Pinpoint the cell where the given text exists, returning its (x, y) midpoint coordinate. 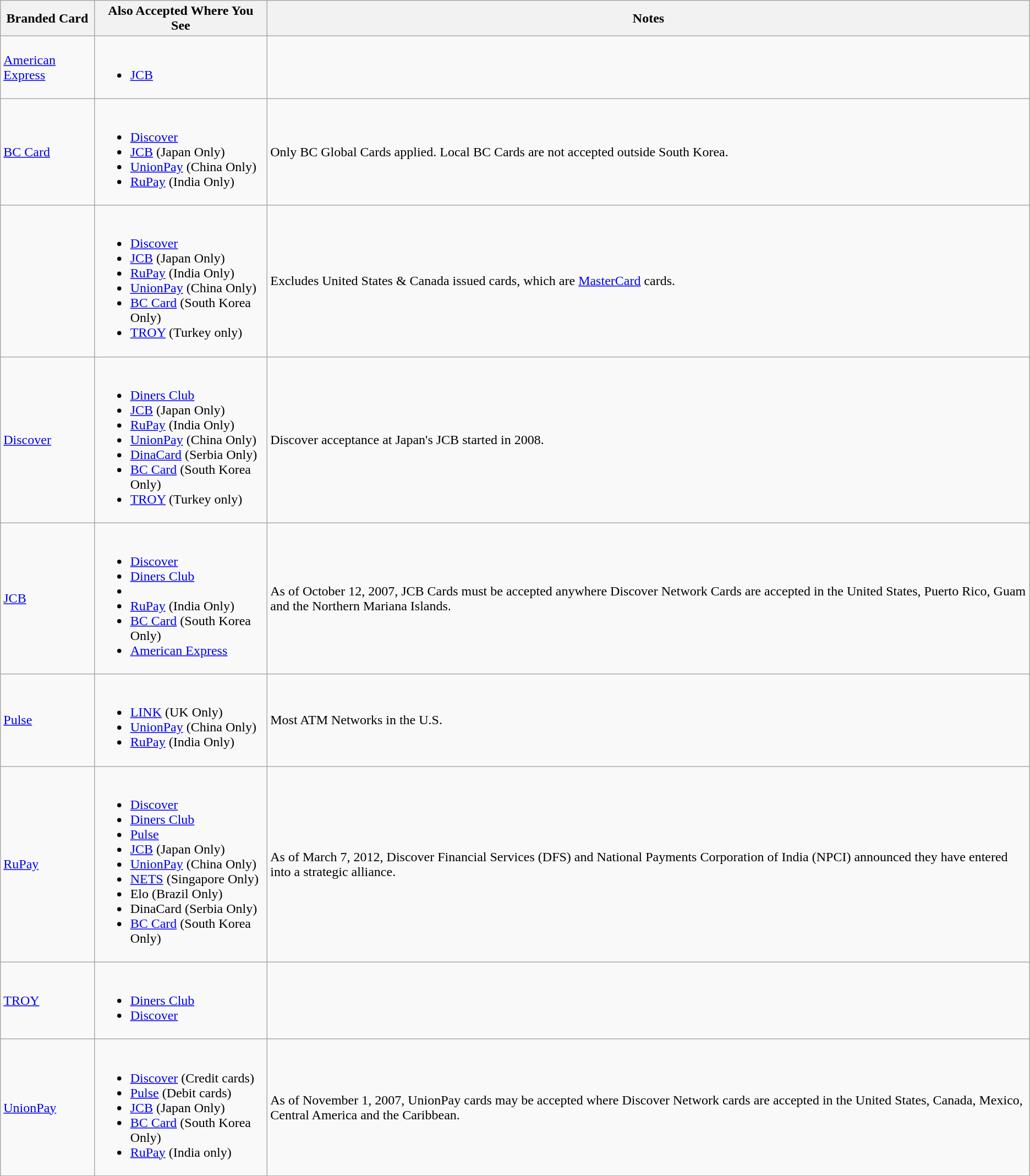
Discover acceptance at Japan's JCB started in 2008. (649, 440)
Notes (649, 19)
RuPay (47, 864)
Discover (Credit cards)Pulse (Debit cards)JCB (Japan Only)BC Card (South Korea Only)RuPay (India only) (180, 1107)
Pulse (47, 720)
Branded Card (47, 19)
Diners ClubJCB (Japan Only)RuPay (India Only)UnionPay (China Only)DinaCard (Serbia Only)BC Card (South Korea Only)TROY (Turkey only) (180, 440)
Most ATM Networks in the U.S. (649, 720)
Only BC Global Cards applied. Local BC Cards are not accepted outside South Korea. (649, 152)
Also Accepted Where You See (180, 19)
DiscoverJCB (Japan Only)UnionPay (China Only)RuPay (India Only) (180, 152)
TROY (47, 1000)
DiscoverJCB (Japan Only)RuPay (India Only)UnionPay (China Only)BC Card (South Korea Only)TROY (Turkey only) (180, 281)
Diners ClubDiscover (180, 1000)
UnionPay (47, 1107)
LINK (UK Only)UnionPay (China Only)RuPay (India Only) (180, 720)
American Express (47, 67)
Discover (47, 440)
DiscoverDiners ClubPulseJCB (Japan Only)UnionPay (China Only)NETS (Singapore Only)Elo (Brazil Only)DinaCard (Serbia Only)BC Card (South Korea Only) (180, 864)
BC Card (47, 152)
DiscoverDiners ClubRuPay (India Only)BC Card (South Korea Only)American Express (180, 599)
Excludes United States & Canada issued cards, which are MasterCard cards. (649, 281)
